Search for the cell housing the specified text and yield its (x, y) center coordinate. 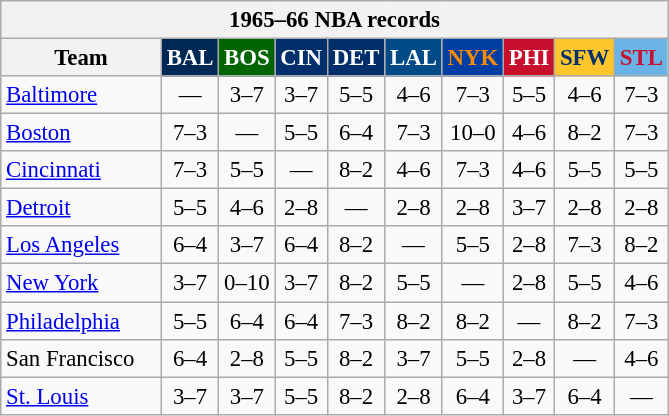
Detroit (82, 208)
BAL (190, 58)
0–10 (247, 283)
Los Angeles (82, 245)
1965–66 NBA records (334, 20)
DET (356, 58)
BOS (247, 58)
SFW (585, 58)
STL (642, 58)
Cincinnati (82, 170)
St. Louis (82, 396)
CIN (301, 58)
PHI (528, 58)
New York (82, 283)
Philadelphia (82, 321)
Boston (82, 133)
NYK (472, 58)
Team (82, 58)
10–0 (472, 133)
LAL (414, 58)
San Francisco (82, 358)
Baltimore (82, 95)
